Identify which cell holds the provided text, then report its (X, Y) central coordinate. 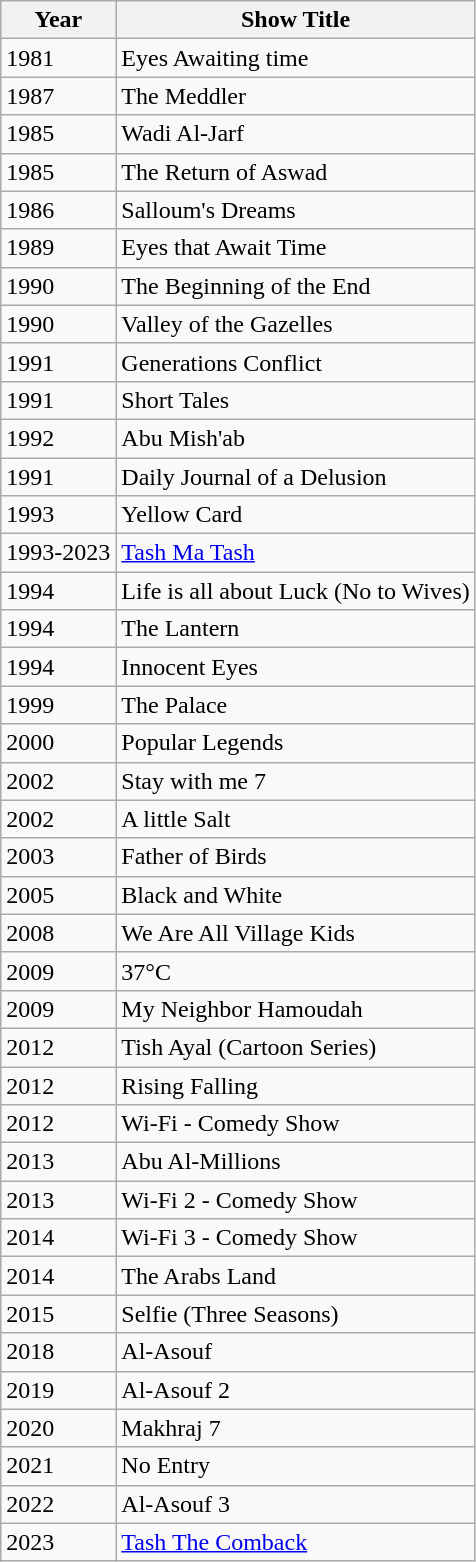
Daily Journal of a Delusion (296, 477)
We Are All Village Kids (296, 933)
No Entry (296, 1466)
Selfie (Three Seasons) (296, 1314)
1986 (58, 210)
1992 (58, 438)
2005 (58, 895)
1981 (58, 58)
The Beginning of the End (296, 286)
2019 (58, 1390)
37°C (296, 971)
Makhraj 7 (296, 1428)
2018 (58, 1352)
The Return of Aswad (296, 172)
Popular Legends (296, 743)
2003 (58, 857)
Salloum's Dreams (296, 210)
Black and White (296, 895)
2021 (58, 1466)
1987 (58, 96)
Stay with me 7 (296, 781)
A little Salt (296, 819)
1993-2023 (58, 553)
Valley of the Gazelles (296, 324)
The Palace (296, 705)
Al-Asouf 3 (296, 1504)
Rising Falling (296, 1085)
Generations Conflict (296, 362)
1989 (58, 248)
Eyes that Await Time (296, 248)
My Neighbor Hamoudah (296, 1009)
Tash The Comback (296, 1542)
The Meddler (296, 96)
Life is all about Luck (No to Wives) (296, 591)
Abu Mish'ab (296, 438)
2022 (58, 1504)
Wi-Fi - Comedy Show (296, 1124)
Father of Birds (296, 857)
2000 (58, 743)
2020 (58, 1428)
The Arabs Land (296, 1276)
Tish Ayal (Cartoon Series) (296, 1047)
Show Title (296, 20)
Wi-Fi 2 - Comedy Show (296, 1200)
Wadi Al-Jarf (296, 134)
Yellow Card (296, 515)
2023 (58, 1542)
Wi-Fi 3 - Comedy Show (296, 1238)
1999 (58, 705)
Eyes Awaiting time (296, 58)
Tash Ma Tash (296, 553)
Abu Al-Millions (296, 1162)
The Lantern (296, 629)
Al-Asouf (296, 1352)
2015 (58, 1314)
Year (58, 20)
Al-Asouf 2 (296, 1390)
1993 (58, 515)
Short Tales (296, 400)
Innocent Eyes (296, 667)
2008 (58, 933)
